Determine the [x, y] coordinate at the center of the cell enclosing the given text.  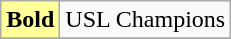
Bold [30, 20]
USL Champions [146, 20]
